Detect which cell encompasses the target text, then output its (x, y) center coordinate. 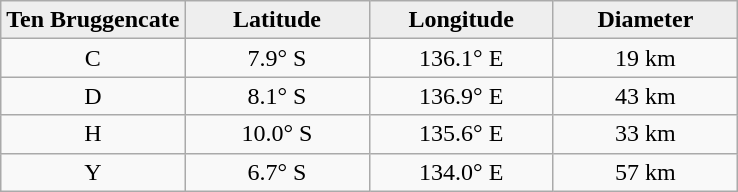
Ten Bruggencate (93, 20)
136.9° E (461, 96)
134.0° E (461, 172)
8.1° S (277, 96)
43 km (645, 96)
Diameter (645, 20)
57 km (645, 172)
Longitude (461, 20)
C (93, 58)
D (93, 96)
10.0° S (277, 134)
19 km (645, 58)
33 km (645, 134)
135.6° E (461, 134)
7.9° S (277, 58)
6.7° S (277, 172)
H (93, 134)
Latitude (277, 20)
Y (93, 172)
136.1° E (461, 58)
